Locate the cell with the specified text and output its [X, Y] center coordinate. 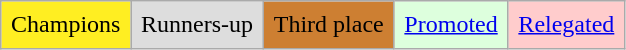
Promoted [451, 25]
Champions [66, 25]
Relegated [566, 25]
Third place [328, 25]
Runners-up [198, 25]
